Scan for the cell matching the given text and deliver its (X, Y) coordinate at center. 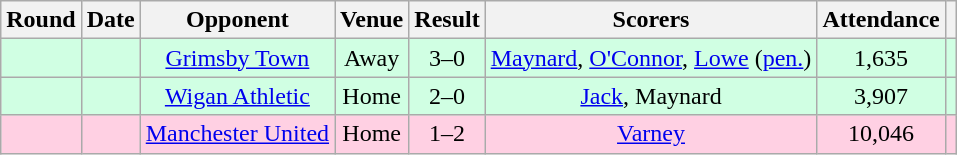
Venue (372, 20)
3,907 (881, 96)
3–0 (447, 58)
Jack, Maynard (651, 96)
1,635 (881, 58)
2–0 (447, 96)
Date (110, 20)
Result (447, 20)
Round (41, 20)
Grimsby Town (237, 58)
Manchester United (237, 134)
Varney (651, 134)
Attendance (881, 20)
1–2 (447, 134)
Maynard, O'Connor, Lowe (pen.) (651, 58)
Opponent (237, 20)
10,046 (881, 134)
Wigan Athletic (237, 96)
Away (372, 58)
Scorers (651, 20)
